Return [X, Y] of the center of cell containing provided text 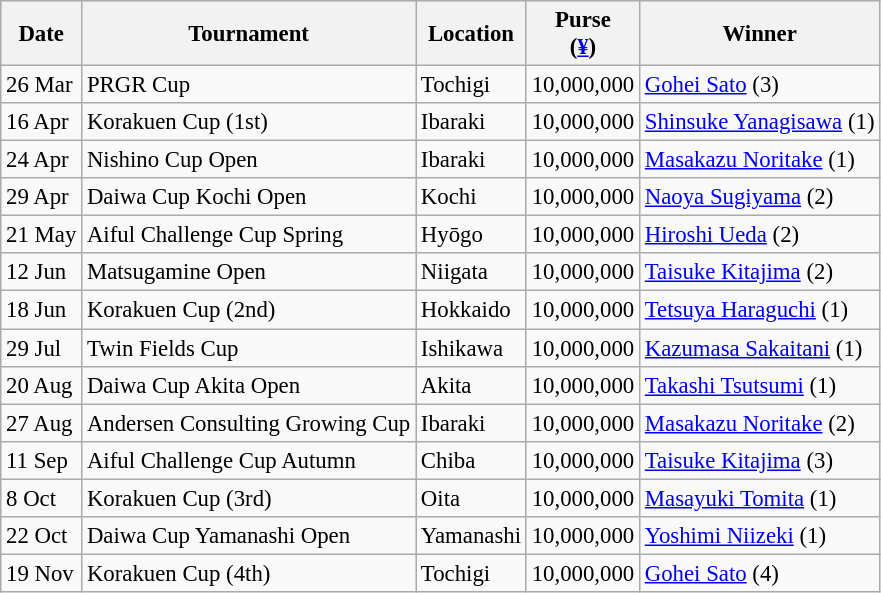
Masakazu Noritake (2) [759, 423]
Nishino Cup Open [249, 160]
Naoya Sugiyama (2) [759, 197]
18 Jun [42, 310]
Korakuen Cup (3rd) [249, 498]
20 Aug [42, 385]
Date [42, 34]
Niigata [472, 273]
Daiwa Cup Kochi Open [249, 197]
Yamanashi [472, 536]
Andersen Consulting Growing Cup [249, 423]
Twin Fields Cup [249, 348]
Ishikawa [472, 348]
Korakuen Cup (4th) [249, 573]
16 Apr [42, 122]
Korakuen Cup (1st) [249, 122]
Winner [759, 34]
Korakuen Cup (2nd) [249, 310]
Yoshimi Niizeki (1) [759, 536]
Hokkaido [472, 310]
8 Oct [42, 498]
Kochi [472, 197]
29 Apr [42, 197]
Tournament [249, 34]
Gohei Sato (3) [759, 85]
Aiful Challenge Cup Autumn [249, 460]
Takashi Tsutsumi (1) [759, 385]
Taisuke Kitajima (2) [759, 273]
Matsugamine Open [249, 273]
Daiwa Cup Akita Open [249, 385]
Aiful Challenge Cup Spring [249, 235]
Gohei Sato (4) [759, 573]
Hyōgo [472, 235]
PRGR Cup [249, 85]
Purse(¥) [582, 34]
Shinsuke Yanagisawa (1) [759, 122]
12 Jun [42, 273]
26 Mar [42, 85]
Location [472, 34]
27 Aug [42, 423]
29 Jul [42, 348]
21 May [42, 235]
Daiwa Cup Yamanashi Open [249, 536]
Chiba [472, 460]
Taisuke Kitajima (3) [759, 460]
Masakazu Noritake (1) [759, 160]
24 Apr [42, 160]
Kazumasa Sakaitani (1) [759, 348]
22 Oct [42, 536]
Hiroshi Ueda (2) [759, 235]
Masayuki Tomita (1) [759, 498]
19 Nov [42, 573]
Tetsuya Haraguchi (1) [759, 310]
Oita [472, 498]
11 Sep [42, 460]
Akita [472, 385]
